Locate the cell with the specified text and output its (X, Y) center coordinate. 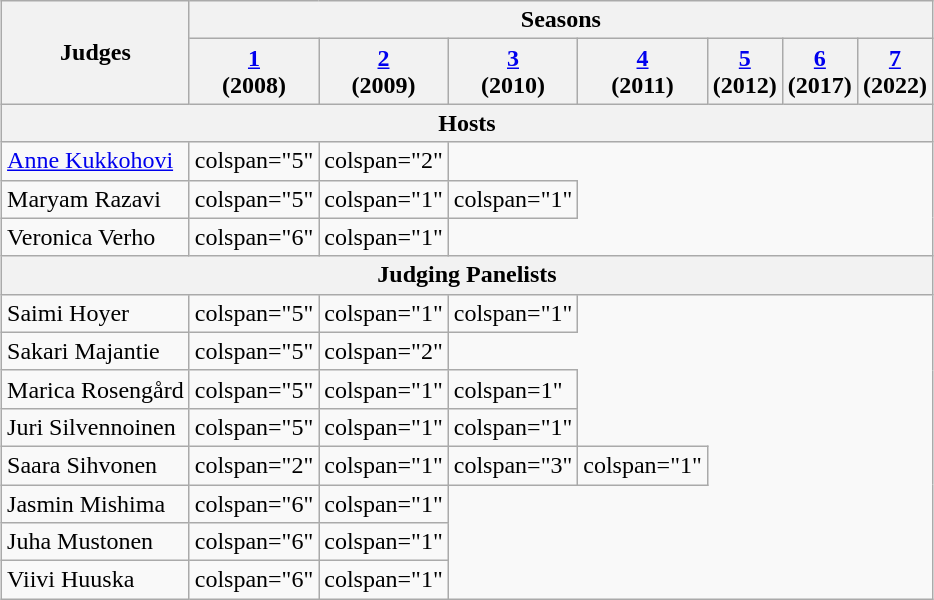
Judging Panelists (468, 275)
Maryam Razavi (96, 199)
Veronica Verho (96, 237)
Saara Sihvonen (96, 465)
Judges (96, 52)
5 (2012) (744, 72)
Marica Rosengård (96, 389)
7 (2022) (894, 72)
Juha Mustonen (96, 542)
Jasmin Mishima (96, 503)
colspan=1" (513, 389)
Juri Silvennoinen (96, 427)
3 (2010) (513, 72)
2 (2009) (384, 72)
Anne Kukkohovi (96, 161)
Viivi Huuska (96, 580)
1 (2008) (254, 72)
Sakari Majantie (96, 351)
Hosts (468, 123)
Seasons (560, 20)
6 (2017) (820, 72)
colspan="3" (513, 465)
4 (2011) (643, 72)
Saimi Hoyer (96, 313)
